From the cell containing the given text, extract its center point as [x, y] coordinate. 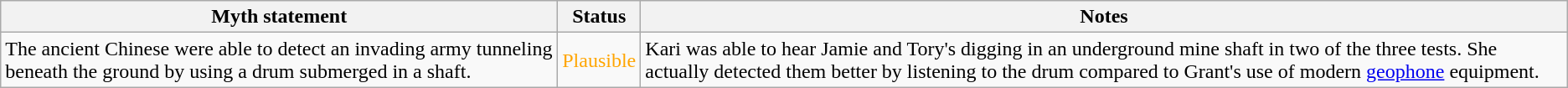
Status [600, 17]
Notes [1104, 17]
Plausible [600, 60]
The ancient Chinese were able to detect an invading army tunneling beneath the ground by using a drum submerged in a shaft. [280, 60]
Myth statement [280, 17]
